For the text-containing cell, return its midpoint in [x, y] coordinate format. 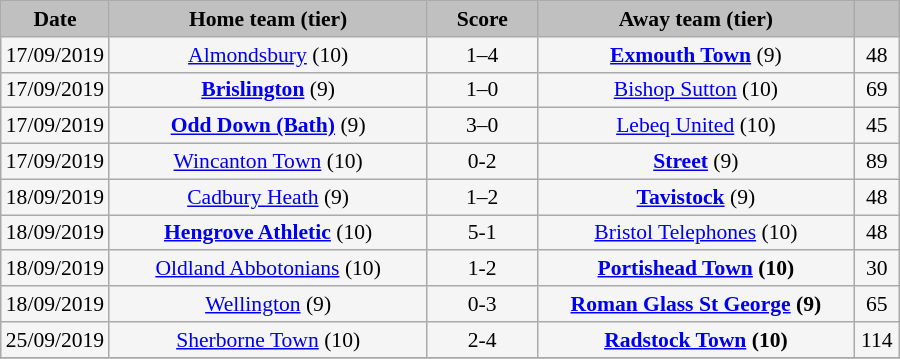
Hengrove Athletic (10) [268, 233]
Portishead Town (10) [696, 269]
0-3 [482, 304]
Sherborne Town (10) [268, 340]
Wincanton Town (10) [268, 162]
Bristol Telephones (10) [696, 233]
2-4 [482, 340]
65 [876, 304]
0-2 [482, 162]
Radstock Town (10) [696, 340]
3–0 [482, 126]
89 [876, 162]
30 [876, 269]
69 [876, 90]
Street (9) [696, 162]
5-1 [482, 233]
Brislington (9) [268, 90]
Exmouth Town (9) [696, 55]
Tavistock (9) [696, 197]
Almondsbury (10) [268, 55]
Wellington (9) [268, 304]
1–2 [482, 197]
1–4 [482, 55]
Lebeq United (10) [696, 126]
Score [482, 19]
Away team (tier) [696, 19]
1-2 [482, 269]
114 [876, 340]
Bishop Sutton (10) [696, 90]
Oldland Abbotonians (10) [268, 269]
Odd Down (Bath) (9) [268, 126]
Cadbury Heath (9) [268, 197]
Home team (tier) [268, 19]
25/09/2019 [55, 340]
Date [55, 19]
45 [876, 126]
Roman Glass St George (9) [696, 304]
1–0 [482, 90]
